Search for the cell housing the specified text and yield its [x, y] center coordinate. 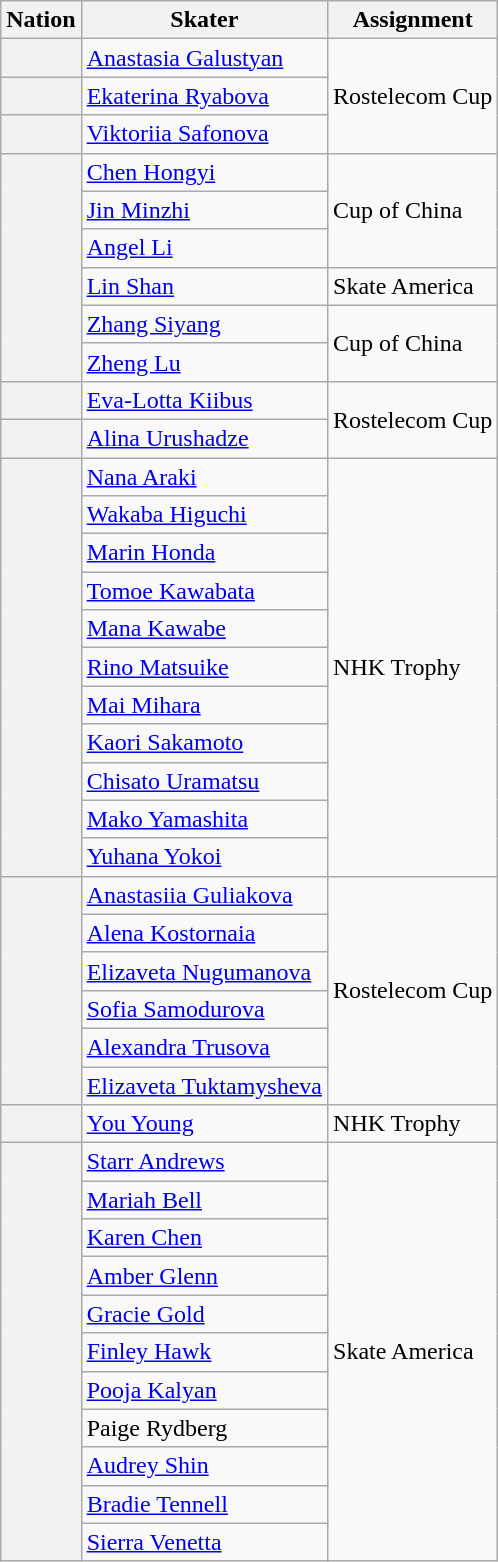
Nation [41, 20]
Tomoe Kawabata [204, 591]
Angel Li [204, 248]
Paige Rydberg [204, 1428]
Eva-Lotta Kiibus [204, 400]
Anastasiia Guliakova [204, 895]
Rino Matsuike [204, 667]
Chen Hongyi [204, 172]
Anastasia Galustyan [204, 58]
Ekaterina Ryabova [204, 96]
Kaori Sakamoto [204, 743]
Elizaveta Tuktamysheva [204, 1085]
Nana Araki [204, 477]
Audrey Shin [204, 1466]
Alena Kostornaia [204, 933]
Yuhana Yokoi [204, 857]
Lin Shan [204, 286]
Zheng Lu [204, 362]
Alina Urushadze [204, 438]
Karen Chen [204, 1238]
Mai Mihara [204, 705]
Marin Honda [204, 553]
Mako Yamashita [204, 819]
Bradie Tennell [204, 1504]
Chisato Uramatsu [204, 781]
Wakaba Higuchi [204, 515]
Viktoriia Safonova [204, 134]
Pooja Kalyan [204, 1390]
Skater [204, 20]
Zhang Siyang [204, 324]
Assignment [413, 20]
Sierra Venetta [204, 1542]
Gracie Gold [204, 1314]
Elizaveta Nugumanova [204, 971]
Jin Minzhi [204, 210]
Starr Andrews [204, 1162]
Mariah Bell [204, 1200]
Mana Kawabe [204, 629]
Sofia Samodurova [204, 1009]
Alexandra Trusova [204, 1047]
Amber Glenn [204, 1276]
You Young [204, 1124]
Finley Hawk [204, 1352]
